Find where the given text appears and provide that cell's center as (X, Y) coordinate. 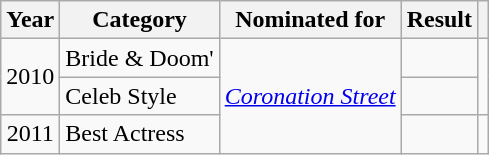
2011 (30, 134)
Best Actress (140, 134)
Nominated for (310, 20)
Year (30, 20)
2010 (30, 77)
Bride & Doom' (140, 58)
Result (439, 20)
Category (140, 20)
Celeb Style (140, 96)
Coronation Street (310, 96)
